Return the [X, Y] coordinate for the center point of the cell that contains the specified text.  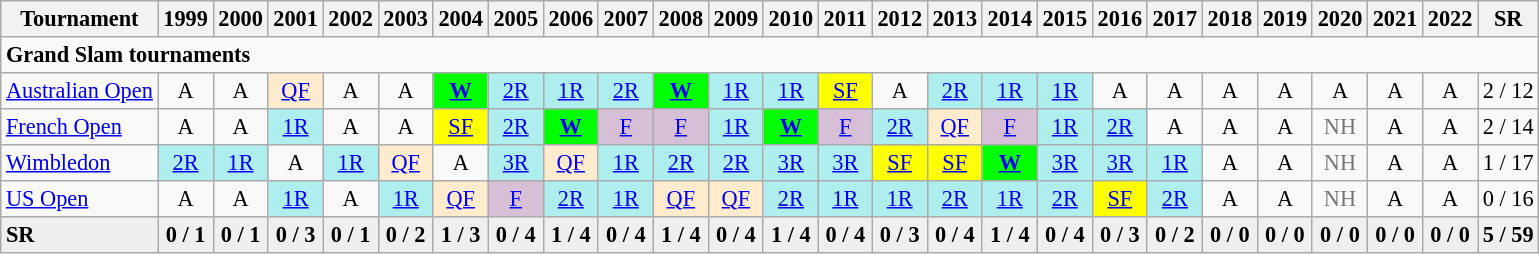
2009 [736, 19]
2005 [516, 19]
2 / 14 [1508, 126]
2017 [1174, 19]
2013 [954, 19]
2001 [296, 19]
2014 [1010, 19]
French Open [80, 126]
0 / 16 [1508, 198]
2003 [406, 19]
2021 [1394, 19]
5 / 59 [1508, 234]
2 / 12 [1508, 90]
Grand Slam tournaments [770, 55]
2004 [460, 19]
2008 [680, 19]
2007 [626, 19]
Tournament [80, 19]
2022 [1450, 19]
Wimbledon [80, 162]
2018 [1230, 19]
US Open [80, 198]
2019 [1284, 19]
2016 [1120, 19]
1 / 3 [460, 234]
1 / 17 [1508, 162]
2015 [1064, 19]
2020 [1340, 19]
2002 [350, 19]
Australian Open [80, 90]
1999 [186, 19]
2006 [570, 19]
2012 [900, 19]
2000 [240, 19]
2010 [790, 19]
2011 [845, 19]
